Determine the [X, Y] coordinate at the center of the cell enclosing the given text.  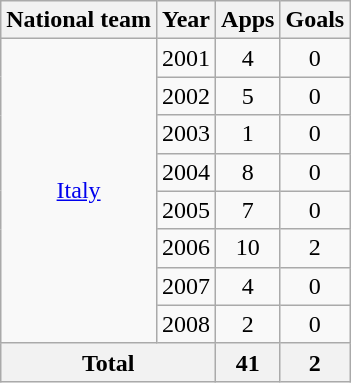
2005 [186, 210]
2008 [186, 324]
National team [79, 20]
Goals [315, 20]
Apps [248, 20]
2003 [186, 134]
Italy [79, 191]
2006 [186, 248]
10 [248, 248]
41 [248, 362]
2007 [186, 286]
2004 [186, 172]
2002 [186, 96]
7 [248, 210]
5 [248, 96]
1 [248, 134]
Total [108, 362]
8 [248, 172]
2001 [186, 58]
Year [186, 20]
